Locate the cell with the specified text and output its [X, Y] center coordinate. 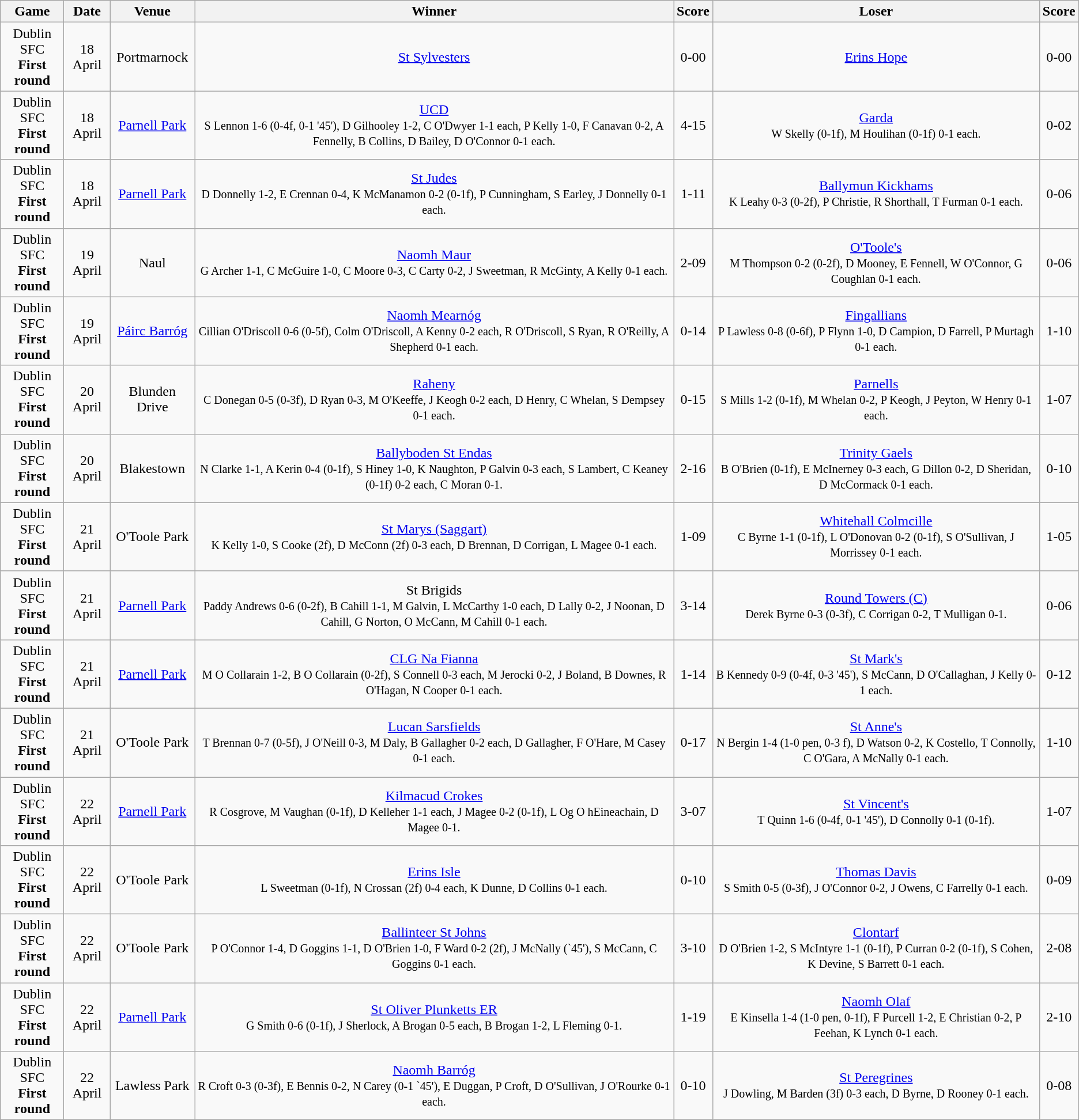
O'Toole'sM Thompson 0-2 (0-2f), D Mooney, E Fennell, W O'Connor, G Coughlan 0-1 each. [876, 263]
Naomh BarrógR Croft 0-3 (0-3f), E Bennis 0-2, N Carey (0-1 `45'), E Duggan, P Croft, D O'Sullivan, J O'Rourke 0-1 each. [435, 1085]
St Vincent'sT Quinn 1-6 (0-4f, 0-1 '45'), D Connolly 0-1 (0-1f). [876, 811]
1-19 [693, 1017]
Erins Hope [876, 56]
0-14 [693, 331]
St Oliver Plunketts ERG Smith 0-6 (0-1f), J Sherlock, A Brogan 0-5 each, B Brogan 1-2, L Fleming 0-1. [435, 1017]
Blunden Drive [152, 400]
Trinity GaelsB O'Brien (0-1f), E McInerney 0-3 each, G Dillon 0-2, D Sheridan, D McCormack 0-1 each. [876, 468]
Naomh MaurG Archer 1-1, C McGuire 1-0, C Moore 0-3, C Carty 0-2, J Sweetman, R McGinty, A Kelly 0-1 each. [435, 263]
FingalliansP Lawless 0-8 (0-6f), P Flynn 1-0, D Campion, D Farrell, P Murtagh 0-1 each. [876, 331]
Lucan SarsfieldsT Brennan 0-7 (0-5f), J O'Neill 0-3, M Daly, B Gallagher 0-2 each, D Gallagher, F O'Hare, M Casey 0-1 each. [435, 742]
2-10 [1059, 1017]
Lawless Park [152, 1085]
0-15 [693, 400]
Naul [152, 263]
St Anne'sN Bergin 1-4 (1-0 pen, 0-3 f), D Watson 0-2, K Costello, T Connolly, C O'Gara, A McNally 0-1 each. [876, 742]
ClontarfD O'Brien 1-2, S McIntyre 1-1 (0-1f), P Curran 0-2 (0-1f), S Cohen, K Devine, S Barrett 0-1 each. [876, 948]
0-02 [1059, 126]
3-07 [693, 811]
1-11 [693, 194]
Portmarnock [152, 56]
2-09 [693, 263]
Naomh OlafE Kinsella 1-4 (1-0 pen, 0-1f), F Purcell 1-2, E Christian 0-2, P Feehan, K Lynch 0-1 each. [876, 1017]
2-16 [693, 468]
0-12 [1059, 674]
St PeregrinesJ Dowling, M Barden (3f) 0-3 each, D Byrne, D Rooney 0-1 each. [876, 1085]
Blakestown [152, 468]
0-08 [1059, 1085]
Loser [876, 12]
CLG Na FiannaM O Collarain 1-2, B O Collarain (0-2f), S Connell 0-3 each, M Jerocki 0-2, J Boland, B Downes, R O'Hagan, N Cooper 0-1 each. [435, 674]
RahenyC Donegan 0-5 (0-3f), D Ryan 0-3, M O'Keeffe, J Keogh 0-2 each, D Henry, C Whelan, S Dempsey 0-1 each. [435, 400]
GardaW Skelly (0-1f), M Houlihan (0-1f) 0-1 each. [876, 126]
Erins IsleL Sweetman (0-1f), N Crossan (2f) 0-4 each, K Dunne, D Collins 0-1 each. [435, 880]
2-08 [1059, 948]
Ballinteer St JohnsP O'Connor 1-4, D Goggins 1-1, D O'Brien 1-0, F Ward 0-2 (2f), J McNally (`45'), S McCann, C Goggins 0-1 each. [435, 948]
Kilmacud CrokesR Cosgrove, M Vaughan (0-1f), D Kelleher 1-1 each, J Magee 0-2 (0-1f), L Og O hEineachain, D Magee 0-1. [435, 811]
0-09 [1059, 880]
Winner [435, 12]
1-09 [693, 537]
Ballyboden St EndasN Clarke 1-1, A Kerin 0-4 (0-1f), S Hiney 1-0, K Naughton, P Galvin 0-3 each, S Lambert, C Keaney (0-1f) 0-2 each, C Moran 0-1. [435, 468]
Whitehall ColmcilleC Byrne 1-1 (0-1f), L O'Donovan 0-2 (0-1f), S O'Sullivan, J Morrissey 0-1 each. [876, 537]
Ballymun KickhamsK Leahy 0-3 (0-2f), P Christie, R Shorthall, T Furman 0-1 each. [876, 194]
0-17 [693, 742]
3-14 [693, 605]
Round Towers (C)Derek Byrne 0-3 (0-3f), C Corrigan 0-2, T Mulligan 0-1. [876, 605]
Date [87, 12]
4-15 [693, 126]
St Marys (Saggart)K Kelly 1-0, S Cooke (2f), D McConn (2f) 0-3 each, D Brennan, D Corrigan, L Magee 0-1 each. [435, 537]
Venue [152, 12]
Thomas DavisS Smith 0-5 (0-3f), J O'Connor 0-2, J Owens, C Farrelly 0-1 each. [876, 880]
3-10 [693, 948]
Game [32, 12]
1-14 [693, 674]
Naomh MearnógCillian O'Driscoll 0-6 (0-5f), Colm O'Driscoll, A Kenny 0-2 each, R O'Driscoll, S Ryan, R O'Reilly, A Shepherd 0-1 each. [435, 331]
St Mark'sB Kennedy 0-9 (0-4f, 0-3 '45'), S McCann, D O'Callaghan, J Kelly 0-1 each. [876, 674]
1-05 [1059, 537]
ParnellsS Mills 1-2 (0-1f), M Whelan 0-2, P Keogh, J Peyton, W Henry 0-1 each. [876, 400]
St JudesD Donnelly 1-2, E Crennan 0-4, K McManamon 0-2 (0-1f), P Cunningham, S Earley, J Donnelly 0-1 each. [435, 194]
St Sylvesters [435, 56]
Páirc Barróg [152, 331]
